Capture the cell that displays the provided text and extract its [x, y] central coordinate. 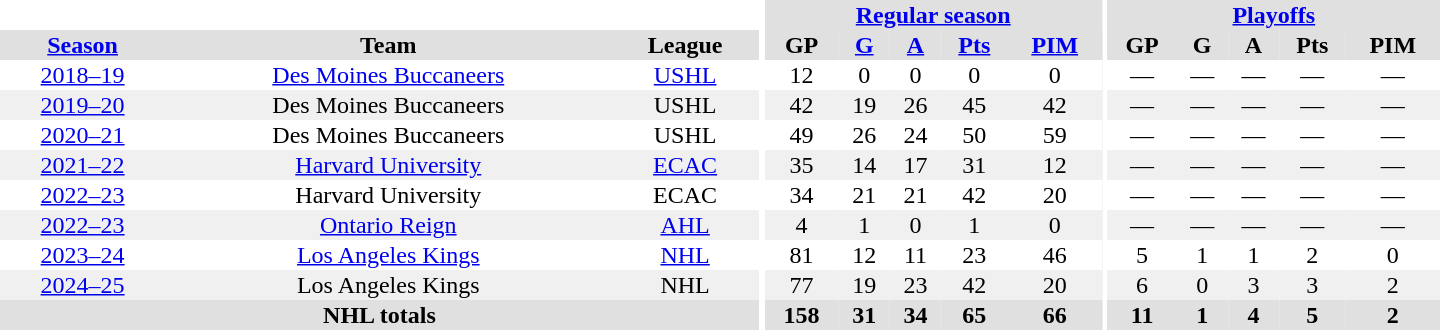
2018–19 [82, 75]
Season [82, 45]
45 [974, 105]
Playoffs [1274, 15]
66 [1055, 315]
35 [802, 165]
Team [388, 45]
81 [802, 255]
League [684, 45]
14 [864, 165]
NHL totals [380, 315]
77 [802, 285]
46 [1055, 255]
2019–20 [82, 105]
AHL [684, 225]
65 [974, 315]
2020–21 [82, 135]
158 [802, 315]
2021–22 [82, 165]
17 [916, 165]
Regular season [934, 15]
2024–25 [82, 285]
24 [916, 135]
49 [802, 135]
50 [974, 135]
Ontario Reign [388, 225]
59 [1055, 135]
2023–24 [82, 255]
6 [1142, 285]
